Capture the cell that displays the provided text and extract its (x, y) central coordinate. 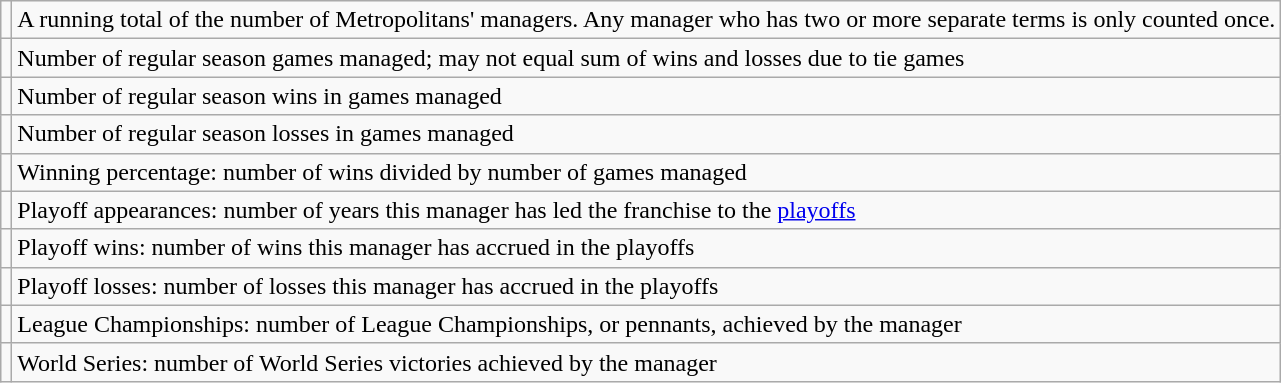
Winning percentage: number of wins divided by number of games managed (646, 172)
League Championships: number of League Championships, or pennants, achieved by the manager (646, 324)
Number of regular season losses in games managed (646, 134)
A running total of the number of Metropolitans' managers. Any manager who has two or more separate terms is only counted once. (646, 20)
Playoff wins: number of wins this manager has accrued in the playoffs (646, 248)
Number of regular season wins in games managed (646, 96)
World Series: number of World Series victories achieved by the manager (646, 362)
Playoff losses: number of losses this manager has accrued in the playoffs (646, 286)
Playoff appearances: number of years this manager has led the franchise to the playoffs (646, 210)
Number of regular season games managed; may not equal sum of wins and losses due to tie games (646, 58)
